Detect which cell encompasses the target text, then output its (x, y) center coordinate. 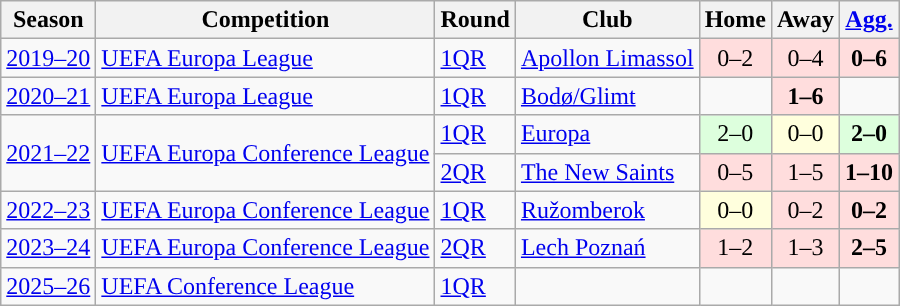
2–5 (868, 248)
The New Saints (607, 172)
Europa (607, 134)
1–10 (868, 172)
Club (607, 20)
Round (475, 20)
2020–21 (48, 96)
1–3 (806, 248)
2025–26 (48, 286)
2019–20 (48, 58)
Season (48, 20)
0–4 (806, 58)
Bodø/Glimt (607, 96)
0–5 (735, 172)
1–2 (735, 248)
Ružomberok (607, 210)
1–6 (806, 96)
Lech Poznań (607, 248)
2022–23 (48, 210)
2023–24 (48, 248)
1–5 (806, 172)
Competition (266, 20)
Agg. (868, 20)
Apollon Limassol (607, 58)
2021–22 (48, 153)
Home (735, 20)
UEFA Conference League (266, 286)
0–6 (868, 58)
Away (806, 20)
